Pinpoint the cell where the given text exists, returning its [x, y] midpoint coordinate. 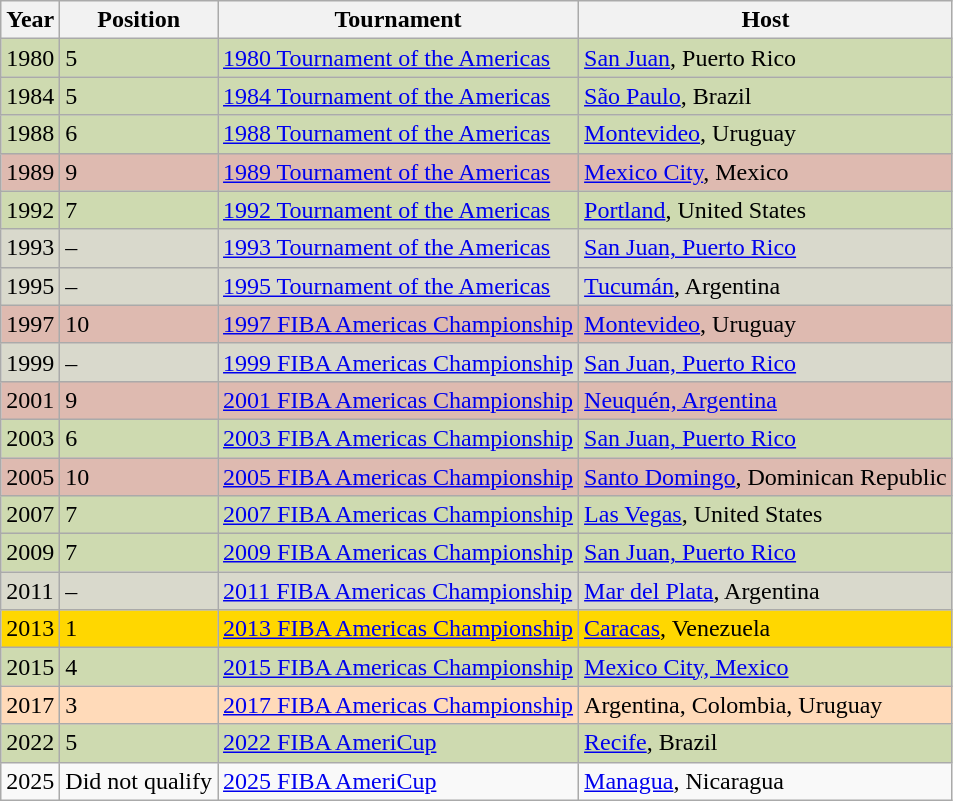
2003 [30, 438]
2015 [30, 667]
2001 [30, 400]
São Paulo, Brazil [766, 96]
Year [30, 20]
2022 FIBA AmeriCup [398, 743]
1997 [30, 324]
1999 FIBA Americas Championship [398, 362]
1989 Tournament of the Americas [398, 172]
Position [139, 20]
2011 [30, 591]
2022 [30, 743]
1988 Tournament of the Americas [398, 134]
3 [139, 705]
1999 [30, 362]
1980 Tournament of the Americas [398, 58]
1980 [30, 58]
2009 FIBA Americas Championship [398, 553]
2005 [30, 477]
Tournament [398, 20]
2005 FIBA Americas Championship [398, 477]
Mar del Plata, Argentina [766, 591]
4 [139, 667]
Neuquén, Argentina [766, 400]
1993 [30, 248]
1 [139, 629]
2017 [30, 705]
2015 FIBA Americas Championship [398, 667]
Argentina, Colombia, Uruguay [766, 705]
Host [766, 20]
2009 [30, 553]
Recife, Brazil [766, 743]
1997 FIBA Americas Championship [398, 324]
Did not qualify [139, 781]
2001 FIBA Americas Championship [398, 400]
1992 Tournament of the Americas [398, 210]
1995 [30, 286]
2013 [30, 629]
1984 [30, 96]
Tucumán, Argentina [766, 286]
1992 [30, 210]
2011 FIBA Americas Championship [398, 591]
Portland, United States [766, 210]
2007 [30, 515]
1984 Tournament of the Americas [398, 96]
2017 FIBA Americas Championship [398, 705]
Caracas, Venezuela [766, 629]
1993 Tournament of the Americas [398, 248]
1995 Tournament of the Americas [398, 286]
Managua, Nicaragua [766, 781]
1989 [30, 172]
2003 FIBA Americas Championship [398, 438]
Las Vegas, United States [766, 515]
1988 [30, 134]
2013 FIBA Americas Championship [398, 629]
2025 FIBA AmeriCup [398, 781]
2025 [30, 781]
Santo Domingo, Dominican Republic [766, 477]
2007 FIBA Americas Championship [398, 515]
